Scan for the cell matching the given text and deliver its [x, y] coordinate at center. 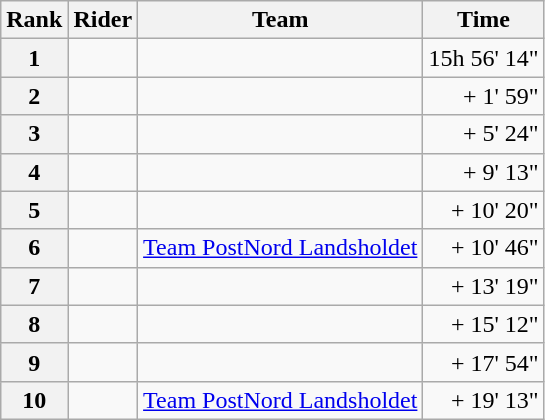
Time [484, 20]
+ 15' 12" [484, 324]
+ 19' 13" [484, 400]
6 [34, 248]
+ 5' 24" [484, 134]
+ 10' 20" [484, 210]
+ 10' 46" [484, 248]
+ 17' 54" [484, 362]
10 [34, 400]
3 [34, 134]
+ 9' 13" [484, 172]
2 [34, 96]
4 [34, 172]
Team [280, 20]
+ 13' 19" [484, 286]
Rank [34, 20]
1 [34, 58]
Rider [103, 20]
15h 56' 14" [484, 58]
9 [34, 362]
5 [34, 210]
+ 1' 59" [484, 96]
8 [34, 324]
7 [34, 286]
